Output the [X, Y] coordinate of the center of the cell containing the given text.  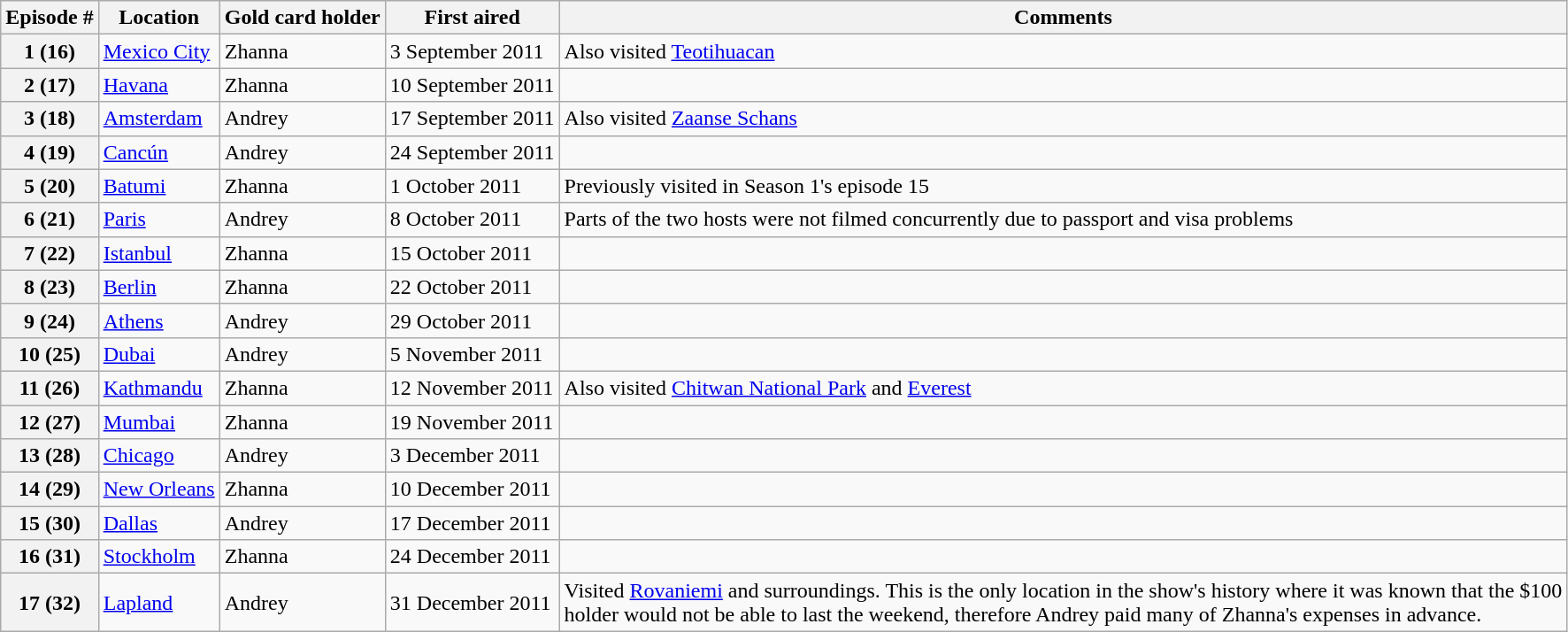
Havana [159, 85]
5 (20) [50, 186]
Comments [1064, 18]
19 November 2011 [473, 422]
17 (32) [50, 602]
24 December 2011 [473, 557]
Athens [159, 320]
New Orleans [159, 489]
10 September 2011 [473, 85]
Episode # [50, 18]
3 December 2011 [473, 456]
14 (29) [50, 489]
Chicago [159, 456]
Location [159, 18]
Cancún [159, 152]
22 October 2011 [473, 287]
17 September 2011 [473, 119]
1 October 2011 [473, 186]
Gold card holder [303, 18]
Dallas [159, 523]
Parts of the two hosts were not filmed concurrently due to passport and visa problems [1064, 220]
7 (22) [50, 253]
15 October 2011 [473, 253]
Berlin [159, 287]
12 November 2011 [473, 388]
Previously visited in Season 1's episode 15 [1064, 186]
16 (31) [50, 557]
Mumbai [159, 422]
Dubai [159, 354]
8 (23) [50, 287]
12 (27) [50, 422]
Amsterdam [159, 119]
Stockholm [159, 557]
17 December 2011 [473, 523]
3 (18) [50, 119]
Kathmandu [159, 388]
Batumi [159, 186]
Istanbul [159, 253]
5 November 2011 [473, 354]
2 (17) [50, 85]
15 (30) [50, 523]
4 (19) [50, 152]
Also visited Chitwan National Park and Everest [1064, 388]
First aired [473, 18]
10 (25) [50, 354]
13 (28) [50, 456]
Also visited Teotihuacan [1064, 51]
6 (21) [50, 220]
Paris [159, 220]
10 December 2011 [473, 489]
8 October 2011 [473, 220]
9 (24) [50, 320]
3 September 2011 [473, 51]
29 October 2011 [473, 320]
Also visited Zaanse Schans [1064, 119]
24 September 2011 [473, 152]
1 (16) [50, 51]
Lapland [159, 602]
11 (26) [50, 388]
Mexico City [159, 51]
31 December 2011 [473, 602]
